Capture the cell that displays the provided text and extract its (x, y) central coordinate. 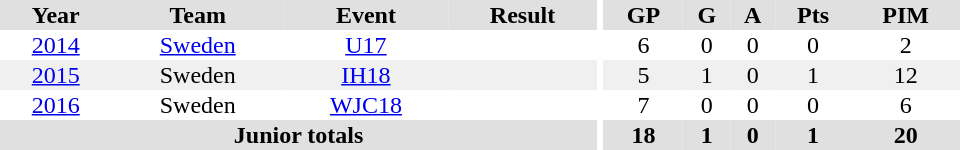
A (752, 15)
Team (198, 15)
U17 (366, 45)
IH18 (366, 75)
Result (522, 15)
G (706, 15)
2 (906, 45)
2015 (56, 75)
20 (906, 135)
Event (366, 15)
18 (644, 135)
2016 (56, 105)
Pts (813, 15)
GP (644, 15)
5 (644, 75)
WJC18 (366, 105)
Year (56, 15)
2014 (56, 45)
7 (644, 105)
12 (906, 75)
Junior totals (298, 135)
PIM (906, 15)
